Determine the [X, Y] coordinate at the center of the cell enclosing the given text.  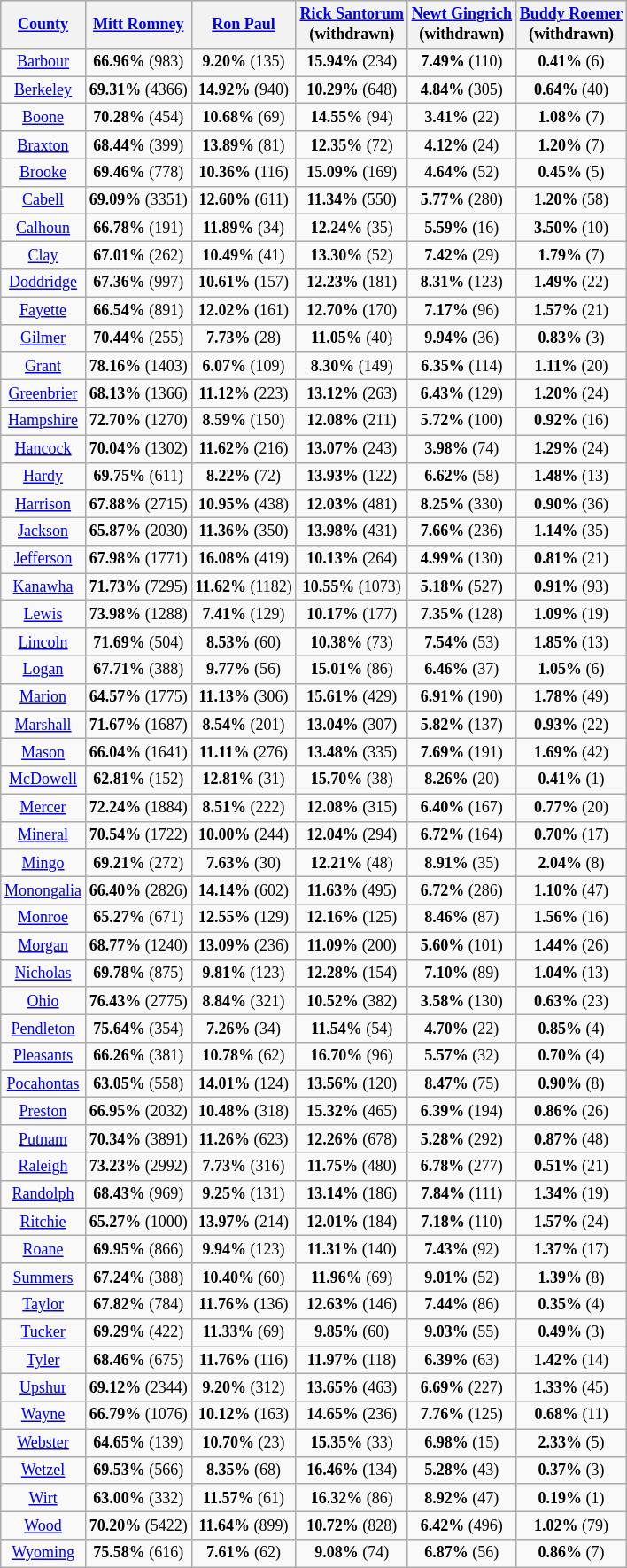
Logan [43, 670]
78.16% (1403) [138, 365]
15.32% (465) [352, 1111]
11.63% (495) [352, 891]
9.20% (135) [244, 62]
Ritchie [43, 1223]
70.44% (255) [138, 338]
6.35% (114) [461, 365]
Marshall [43, 725]
13.48% (335) [352, 753]
8.35% (68) [244, 1471]
0.93% (22) [570, 725]
0.41% (1) [570, 780]
1.44% (26) [570, 946]
6.78% (277) [461, 1166]
69.29% (422) [138, 1332]
10.49% (41) [244, 255]
11.09% (200) [352, 946]
1.11% (20) [570, 365]
15.35% (33) [352, 1442]
66.54% (891) [138, 310]
Clay [43, 255]
1.56% (16) [570, 918]
0.90% (36) [570, 503]
5.60% (101) [461, 946]
13.97% (214) [244, 1223]
5.28% (43) [461, 1471]
3.58% (130) [461, 1001]
15.01% (86) [352, 670]
1.20% (24) [570, 393]
0.83% (3) [570, 338]
5.18% (527) [461, 586]
11.12% (223) [244, 393]
7.54% (53) [461, 641]
69.12% (2344) [138, 1387]
67.82% (784) [138, 1304]
Greenbrier [43, 393]
1.79% (7) [570, 255]
7.76% (125) [461, 1416]
6.91% (190) [461, 696]
3.41% (22) [461, 117]
73.23% (2992) [138, 1166]
Wood [43, 1525]
7.84% (111) [461, 1194]
62.81% (152) [138, 780]
Taylor [43, 1304]
Mercer [43, 808]
67.36% (997) [138, 283]
4.99% (130) [461, 560]
McDowell [43, 780]
0.45% (5) [570, 172]
6.69% (227) [461, 1387]
Pocahontas [43, 1084]
10.12% (163) [244, 1416]
13.04% (307) [352, 725]
16.08% (419) [244, 560]
1.85% (13) [570, 641]
Calhoun [43, 227]
1.33% (45) [570, 1387]
Morgan [43, 946]
1.04% (13) [570, 973]
8.91% (35) [461, 863]
Lincoln [43, 641]
Fayette [43, 310]
11.62% (1182) [244, 586]
Putnam [43, 1139]
Cabell [43, 200]
7.17% (96) [461, 310]
10.70% (23) [244, 1442]
16.46% (134) [352, 1471]
12.24% (35) [352, 227]
1.08% (7) [570, 117]
7.41% (129) [244, 615]
72.70% (1270) [138, 422]
Jackson [43, 532]
70.54% (1722) [138, 834]
75.58% (616) [138, 1554]
7.61% (62) [244, 1554]
69.31% (4366) [138, 90]
Wyoming [43, 1554]
9.94% (123) [244, 1249]
10.72% (828) [352, 1525]
1.49% (22) [570, 283]
10.38% (73) [352, 641]
8.84% (321) [244, 1001]
4.70% (22) [461, 1028]
73.98% (1288) [138, 615]
Mingo [43, 863]
8.92% (47) [461, 1497]
6.87% (56) [461, 1554]
0.41% (6) [570, 62]
Mitt Romney [138, 25]
1.37% (17) [570, 1249]
7.43% (92) [461, 1249]
13.65% (463) [352, 1387]
11.36% (350) [244, 532]
8.25% (330) [461, 503]
69.95% (866) [138, 1249]
1.20% (58) [570, 200]
71.69% (504) [138, 641]
10.61% (157) [244, 283]
8.51% (222) [244, 808]
Raleigh [43, 1166]
15.61% (429) [352, 696]
Monroe [43, 918]
0.86% (26) [570, 1111]
0.90% (8) [570, 1084]
12.63% (146) [352, 1304]
Boone [43, 117]
10.52% (382) [352, 1001]
11.97% (118) [352, 1361]
12.04% (294) [352, 834]
64.57% (1775) [138, 696]
13.12% (263) [352, 393]
11.54% (54) [352, 1028]
10.00% (244) [244, 834]
12.02% (161) [244, 310]
14.92% (940) [244, 90]
66.04% (1641) [138, 753]
1.02% (79) [570, 1525]
7.35% (128) [461, 615]
66.26% (381) [138, 1056]
1.05% (6) [570, 670]
12.23% (181) [352, 283]
1.57% (21) [570, 310]
0.51% (21) [570, 1166]
6.39% (194) [461, 1111]
9.81% (123) [244, 973]
Marion [43, 696]
68.43% (969) [138, 1194]
12.35% (72) [352, 145]
14.65% (236) [352, 1416]
67.01% (262) [138, 255]
Ron Paul [244, 25]
Wetzel [43, 1471]
0.92% (16) [570, 422]
1.20% (7) [570, 145]
16.32% (86) [352, 1497]
11.96% (69) [352, 1277]
12.16% (125) [352, 918]
67.71% (388) [138, 670]
9.85% (60) [352, 1332]
6.07% (109) [244, 365]
Hampshire [43, 422]
70.04% (1302) [138, 448]
8.26% (20) [461, 780]
69.53% (566) [138, 1471]
Tyler [43, 1361]
11.64% (899) [244, 1525]
11.33% (69) [244, 1332]
Randolph [43, 1194]
6.39% (63) [461, 1361]
8.30% (149) [352, 365]
Ohio [43, 1001]
4.84% (305) [461, 90]
Grant [43, 365]
10.40% (60) [244, 1277]
0.35% (4) [570, 1304]
0.70% (4) [570, 1056]
1.69% (42) [570, 753]
8.31% (123) [461, 283]
10.29% (648) [352, 90]
11.89% (34) [244, 227]
76.43% (2775) [138, 1001]
4.12% (24) [461, 145]
65.87% (2030) [138, 532]
63.05% (558) [138, 1084]
67.24% (388) [138, 1277]
Nicholas [43, 973]
0.85% (4) [570, 1028]
0.91% (93) [570, 586]
0.63% (23) [570, 1001]
10.36% (116) [244, 172]
9.20% (312) [244, 1387]
69.09% (3351) [138, 200]
7.26% (34) [244, 1028]
5.82% (137) [461, 725]
69.75% (611) [138, 477]
7.69% (191) [461, 753]
70.34% (3891) [138, 1139]
8.54% (201) [244, 725]
County [43, 25]
13.56% (120) [352, 1084]
7.66% (236) [461, 532]
Upshur [43, 1387]
69.21% (272) [138, 863]
Braxton [43, 145]
5.57% (32) [461, 1056]
75.64% (354) [138, 1028]
Rick Santorum(withdrawn) [352, 25]
6.72% (164) [461, 834]
69.78% (875) [138, 973]
7.49% (110) [461, 62]
68.77% (1240) [138, 946]
13.30% (52) [352, 255]
71.67% (1687) [138, 725]
11.05% (40) [352, 338]
9.01% (52) [461, 1277]
12.01% (184) [352, 1223]
70.20% (5422) [138, 1525]
Hancock [43, 448]
10.13% (264) [352, 560]
11.76% (136) [244, 1304]
11.31% (140) [352, 1249]
Lewis [43, 615]
12.70% (170) [352, 310]
15.70% (38) [352, 780]
Berkeley [43, 90]
7.42% (29) [461, 255]
Webster [43, 1442]
11.26% (623) [244, 1139]
12.08% (211) [352, 422]
1.78% (49) [570, 696]
11.76% (116) [244, 1361]
Brooke [43, 172]
66.78% (191) [138, 227]
13.09% (236) [244, 946]
12.81% (31) [244, 780]
65.27% (671) [138, 918]
Preston [43, 1111]
4.64% (52) [461, 172]
2.33% (5) [570, 1442]
13.14% (186) [352, 1194]
14.55% (94) [352, 117]
7.10% (89) [461, 973]
0.81% (21) [570, 560]
Pleasants [43, 1056]
0.37% (3) [570, 1471]
68.44% (399) [138, 145]
12.28% (154) [352, 973]
67.98% (1771) [138, 560]
7.63% (30) [244, 863]
13.93% (122) [352, 477]
5.77% (280) [461, 200]
14.14% (602) [244, 891]
5.28% (292) [461, 1139]
8.59% (150) [244, 422]
10.95% (438) [244, 503]
Mineral [43, 834]
13.07% (243) [352, 448]
10.55% (1073) [352, 586]
7.44% (86) [461, 1304]
72.24% (1884) [138, 808]
63.00% (332) [138, 1497]
1.39% (8) [570, 1277]
6.42% (496) [461, 1525]
6.72% (286) [461, 891]
Kanawha [43, 586]
Barbour [43, 62]
Buddy Roemer(withdrawn) [570, 25]
Tucker [43, 1332]
12.26% (678) [352, 1139]
2.04% (8) [570, 863]
16.70% (96) [352, 1056]
1.34% (19) [570, 1194]
0.86% (7) [570, 1554]
12.55% (129) [244, 918]
1.57% (24) [570, 1223]
65.27% (1000) [138, 1223]
Newt Gingrich(withdrawn) [461, 25]
11.11% (276) [244, 753]
0.77% (20) [570, 808]
13.89% (81) [244, 145]
66.95% (2032) [138, 1111]
71.73% (7295) [138, 586]
1.48% (13) [570, 477]
Summers [43, 1277]
6.40% (167) [461, 808]
8.22% (72) [244, 477]
Wayne [43, 1416]
0.49% (3) [570, 1332]
68.13% (1366) [138, 393]
6.62% (58) [461, 477]
9.03% (55) [461, 1332]
15.09% (169) [352, 172]
70.28% (454) [138, 117]
1.09% (19) [570, 615]
7.73% (316) [244, 1166]
5.59% (16) [461, 227]
15.94% (234) [352, 62]
1.10% (47) [570, 891]
14.01% (124) [244, 1084]
1.14% (35) [570, 532]
0.68% (11) [570, 1416]
11.75% (480) [352, 1166]
13.98% (431) [352, 532]
3.50% (10) [570, 227]
9.08% (74) [352, 1554]
12.03% (481) [352, 503]
12.60% (611) [244, 200]
10.68% (69) [244, 117]
9.77% (56) [244, 670]
6.98% (15) [461, 1442]
3.98% (74) [461, 448]
11.62% (216) [244, 448]
Doddridge [43, 283]
Monongalia [43, 891]
69.46% (778) [138, 172]
66.79% (1076) [138, 1416]
66.96% (983) [138, 62]
Jefferson [43, 560]
10.48% (318) [244, 1111]
8.47% (75) [461, 1084]
1.29% (24) [570, 448]
67.88% (2715) [138, 503]
0.70% (17) [570, 834]
68.46% (675) [138, 1361]
64.65% (139) [138, 1442]
6.46% (37) [461, 670]
0.64% (40) [570, 90]
6.43% (129) [461, 393]
0.87% (48) [570, 1139]
1.42% (14) [570, 1361]
11.13% (306) [244, 696]
0.19% (1) [570, 1497]
9.94% (36) [461, 338]
11.57% (61) [244, 1497]
10.78% (62) [244, 1056]
Roane [43, 1249]
12.21% (48) [352, 863]
Wirt [43, 1497]
66.40% (2826) [138, 891]
10.17% (177) [352, 615]
8.53% (60) [244, 641]
12.08% (315) [352, 808]
5.72% (100) [461, 422]
Pendleton [43, 1028]
11.34% (550) [352, 200]
Hardy [43, 477]
Gilmer [43, 338]
Mason [43, 753]
Harrison [43, 503]
7.18% (110) [461, 1223]
8.46% (87) [461, 918]
7.73% (28) [244, 338]
9.25% (131) [244, 1194]
